Capture the cell that displays the provided text and extract its [X, Y] central coordinate. 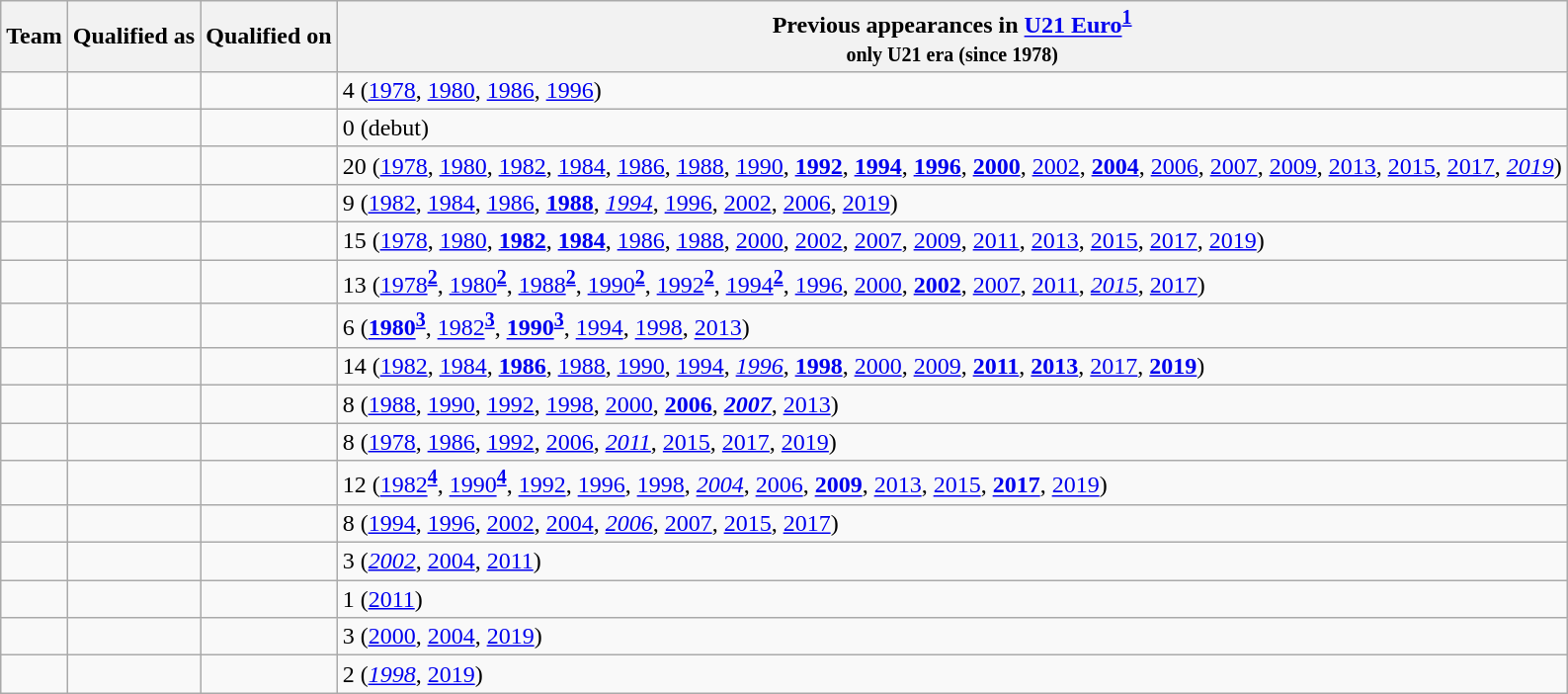
20 (1978, 1980, 1982, 1984, 1986, 1988, 1990, 1992, 1994, 1996, 2000, 2002, 2004, 2006, 2007, 2009, 2013, 2015, 2017, 2019) [952, 165]
12 (19824, 19904, 1992, 1996, 1998, 2004, 2006, 2009, 2013, 2015, 2017, 2019) [952, 482]
9 (1982, 1984, 1986, 1988, 1994, 1996, 2002, 2006, 2019) [952, 203]
3 (2002, 2004, 2011) [952, 562]
15 (1978, 1980, 1982, 1984, 1986, 1988, 2000, 2002, 2007, 2009, 2011, 2013, 2015, 2017, 2019) [952, 241]
14 (1982, 1984, 1986, 1988, 1990, 1994, 1996, 1998, 2000, 2009, 2011, 2013, 2017, 2019) [952, 367]
1 (2011) [952, 599]
0 (debut) [952, 128]
Qualified on [269, 37]
13 (19782, 19802, 19882, 19902, 19922, 19942, 1996, 2000, 2002, 2007, 2011, 2015, 2017) [952, 283]
2 (1998, 2019) [952, 674]
8 (1988, 1990, 1992, 1998, 2000, 2006, 2007, 2013) [952, 404]
Qualified as [133, 37]
6 (19803, 19823, 19903, 1994, 1998, 2013) [952, 326]
Team [35, 37]
3 (2000, 2004, 2019) [952, 637]
8 (1978, 1986, 1992, 2006, 2011, 2015, 2017, 2019) [952, 442]
Previous appearances in U21 Euro1only U21 era (since 1978) [952, 37]
4 (1978, 1980, 1986, 1996) [952, 90]
8 (1994, 1996, 2002, 2004, 2006, 2007, 2015, 2017) [952, 523]
